Extract the (X, Y) coordinate from the center of the cell holding the provided text.  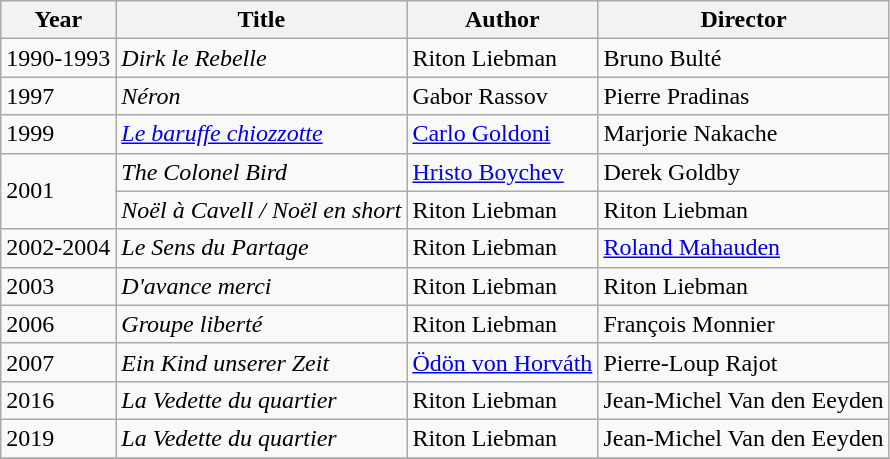
François Monnier (744, 324)
2002-2004 (58, 248)
Pierre-Loup Rajot (744, 362)
2003 (58, 286)
Pierre Pradinas (744, 96)
1990-1993 (58, 58)
Marjorie Nakache (744, 134)
2019 (58, 438)
D'avance merci (262, 286)
Ödön von Horváth (502, 362)
2006 (58, 324)
Derek Goldby (744, 172)
Hristo Boychev (502, 172)
Title (262, 20)
Néron (262, 96)
Year (58, 20)
2016 (58, 400)
Author (502, 20)
2007 (58, 362)
Le Sens du Partage (262, 248)
The Colonel Bird (262, 172)
Le baruffe chiozzotte (262, 134)
Gabor Rassov (502, 96)
Noël à Cavell / Noël en short (262, 210)
Bruno Bulté (744, 58)
1997 (58, 96)
Ein Kind unserer Zeit (262, 362)
Director (744, 20)
2001 (58, 191)
Groupe liberté (262, 324)
Roland Mahauden (744, 248)
Carlo Goldoni (502, 134)
Dirk le Rebelle (262, 58)
1999 (58, 134)
